Capture the cell that displays the provided text and extract its [X, Y] central coordinate. 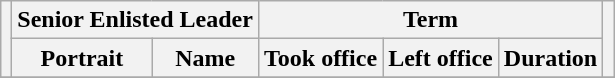
Name [205, 58]
Duration [550, 58]
Portrait [82, 58]
Term [430, 20]
Senior Enlisted Leader [136, 20]
Left office [441, 58]
Took office [320, 58]
